Detect which cell encompasses the target text, then output its (X, Y) center coordinate. 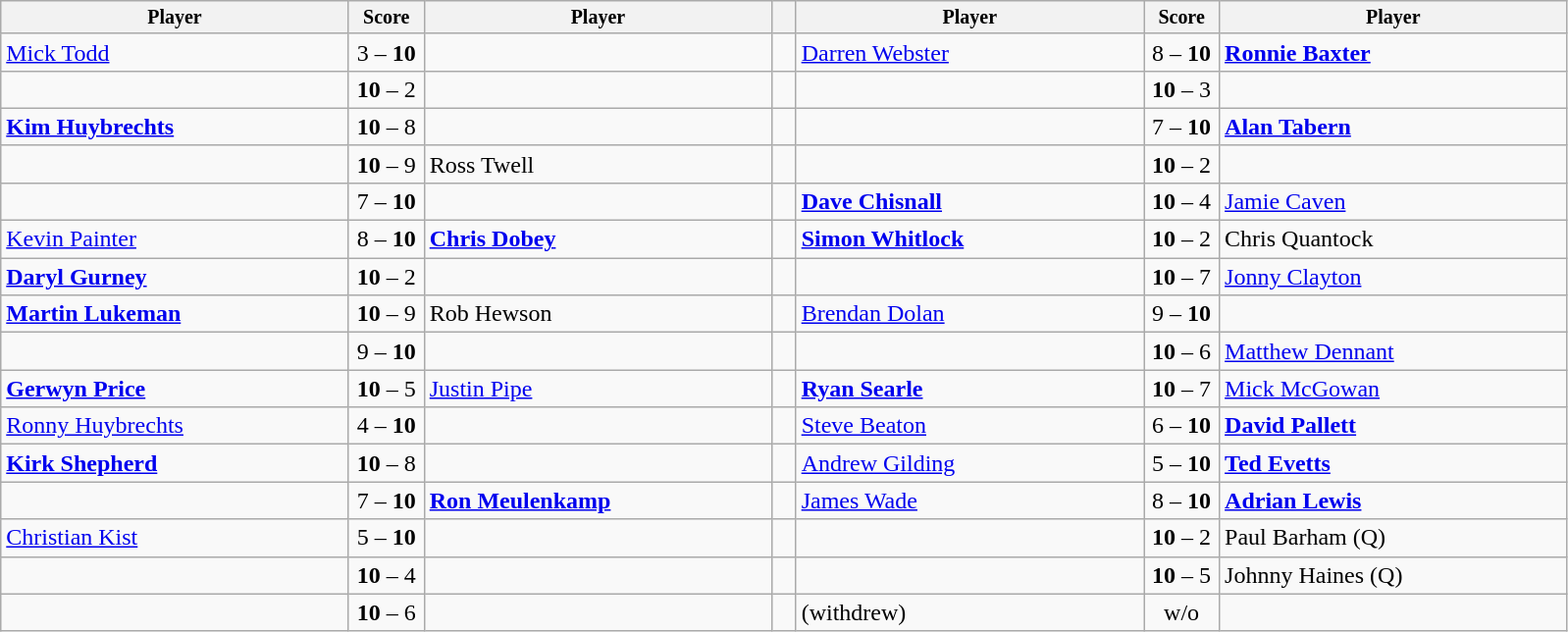
Steve Beaton (969, 426)
Ryan Searle (969, 389)
Daryl Gurney (175, 277)
Martin Lukeman (175, 314)
Brendan Dolan (969, 314)
Mick McGowan (1393, 389)
Dave Chisnall (969, 201)
w/o (1181, 612)
Ronny Huybrechts (175, 426)
Justin Pipe (598, 389)
David Pallett (1393, 426)
Darren Webster (969, 52)
Ron Meulenkamp (598, 500)
10 – 3 (1181, 89)
Paul Barham (Q) (1393, 538)
Jamie Caven (1393, 201)
Christian Kist (175, 538)
Adrian Lewis (1393, 500)
Kirk Shepherd (175, 463)
James Wade (969, 500)
Simon Whitlock (969, 239)
6 – 10 (1181, 426)
Alan Tabern (1393, 127)
Chris Dobey (598, 239)
Kevin Painter (175, 239)
Jonny Clayton (1393, 277)
Ted Evetts (1393, 463)
Gerwyn Price (175, 389)
Chris Quantock (1393, 239)
Johnny Haines (Q) (1393, 575)
3 – 10 (387, 52)
Mick Todd (175, 52)
Kim Huybrechts (175, 127)
Matthew Dennant (1393, 351)
4 – 10 (387, 426)
Rob Hewson (598, 314)
Ross Twell (598, 164)
(withdrew) (969, 612)
Ronnie Baxter (1393, 52)
Andrew Gilding (969, 463)
